Locate the cell with the specified text and output its (X, Y) center coordinate. 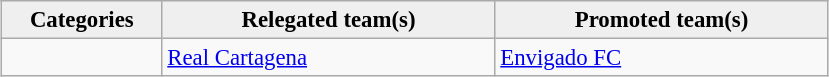
Relegated team(s) (328, 20)
Categories (82, 20)
Real Cartagena (328, 57)
Envigado FC (662, 57)
Promoted team(s) (662, 20)
